Search for the cell housing the specified text and yield its [x, y] center coordinate. 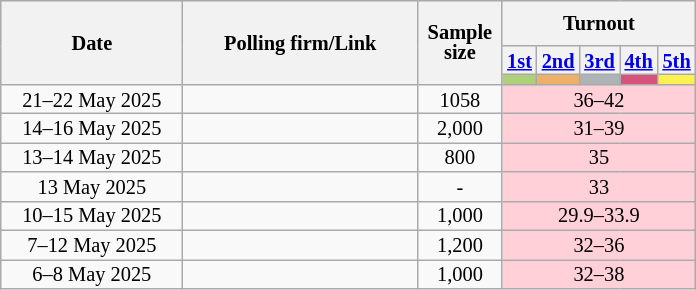
1st [520, 60]
3rd [599, 60]
14–16 May 2025 [92, 128]
1058 [460, 98]
Turnout [598, 22]
- [460, 186]
6–8 May 2025 [92, 274]
2nd [558, 60]
Sample size [460, 42]
1,200 [460, 244]
32–38 [598, 274]
31–39 [598, 128]
Date [92, 42]
21–22 May 2025 [92, 98]
13 May 2025 [92, 186]
29.9–33.9 [598, 216]
32–36 [598, 244]
33 [598, 186]
36–42 [598, 98]
5th [677, 60]
Polling firm/Link [300, 42]
35 [598, 156]
7–12 May 2025 [92, 244]
10–15 May 2025 [92, 216]
800 [460, 156]
2,000 [460, 128]
13–14 May 2025 [92, 156]
4th [639, 60]
